Extract the [X, Y] coordinate from the center of the cell holding the provided text.  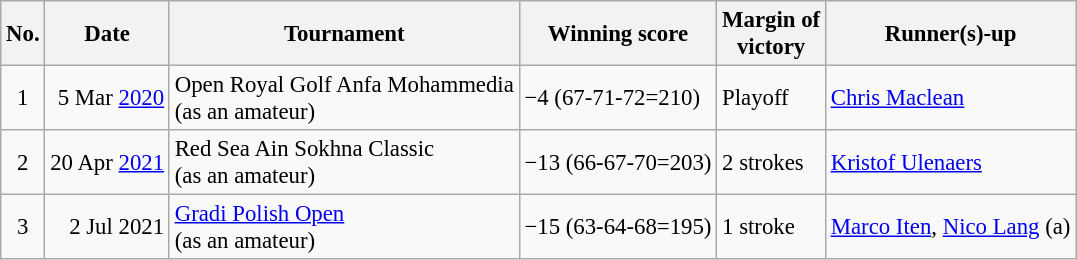
1 stroke [772, 228]
Open Royal Golf Anfa Mohammedia(as an amateur) [344, 98]
No. [23, 34]
5 Mar 2020 [107, 98]
Date [107, 34]
Runner(s)-up [950, 34]
2 Jul 2021 [107, 228]
3 [23, 228]
2 strokes [772, 162]
Winning score [618, 34]
Marco Iten, Nico Lang (a) [950, 228]
Playoff [772, 98]
Red Sea Ain Sokhna Classic(as an amateur) [344, 162]
1 [23, 98]
2 [23, 162]
20 Apr 2021 [107, 162]
−13 (66-67-70=203) [618, 162]
Margin ofvictory [772, 34]
Kristof Ulenaers [950, 162]
Chris Maclean [950, 98]
−4 (67-71-72=210) [618, 98]
−15 (63-64-68=195) [618, 228]
Gradi Polish Open(as an amateur) [344, 228]
Tournament [344, 34]
